From the cell containing the given text, extract its center point as [x, y] coordinate. 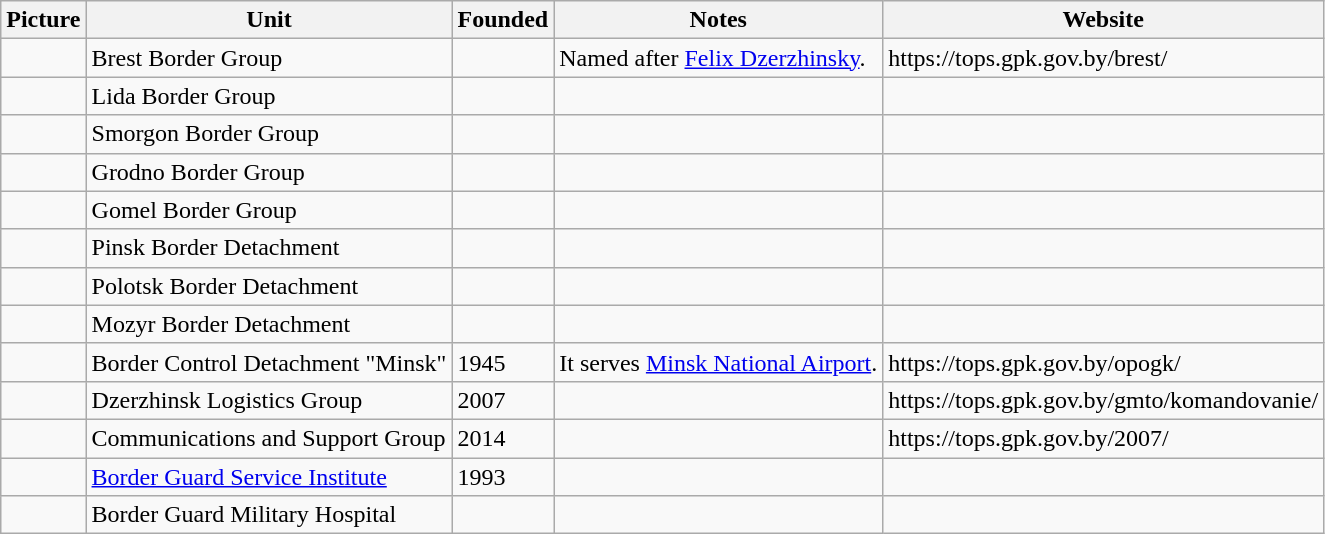
Named after Felix Dzerzhinsky. [718, 58]
Lida Border Group [269, 96]
Website [1104, 20]
Dzerzhinsk Logistics Group [269, 400]
Border Guard Military Hospital [269, 515]
Mozyr Border Detachment [269, 324]
Pinsk Border Detachment [269, 248]
Founded [503, 20]
https://tops.gpk.gov.by/brest/ [1104, 58]
2007 [503, 400]
Smorgon Border Group [269, 134]
2014 [503, 438]
1945 [503, 362]
1993 [503, 477]
Notes [718, 20]
Grodno Border Group [269, 172]
Polotsk Border Detachment [269, 286]
Unit [269, 20]
Communications and Support Group [269, 438]
Border Guard Service Institute [269, 477]
Picture [44, 20]
https://tops.gpk.gov.by/opogk/ [1104, 362]
It serves Minsk National Airport. [718, 362]
Border Control Detachment "Minsk" [269, 362]
https://tops.gpk.gov.by/gmto/komandovanie/ [1104, 400]
Brest Border Group [269, 58]
https://tops.gpk.gov.by/2007/ [1104, 438]
Gomel Border Group [269, 210]
